Provide the (X, Y) coordinate of the cell's center where the given text is located.  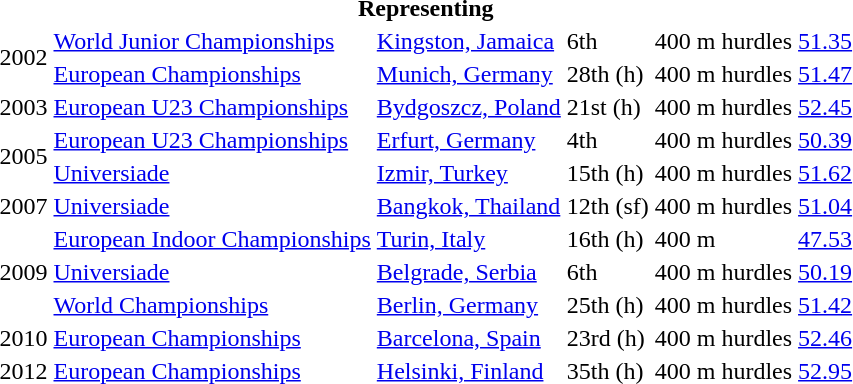
16th (h) (608, 239)
15th (h) (608, 173)
Erfurt, Germany (468, 140)
Bydgoszcz, Poland (468, 107)
21st (h) (608, 107)
4th (608, 140)
Berlin, Germany (468, 305)
400 m (723, 239)
25th (h) (608, 305)
Turin, Italy (468, 239)
23rd (h) (608, 338)
12th (sf) (608, 206)
World Championships (212, 305)
Munich, Germany (468, 74)
Bangkok, Thailand (468, 206)
Izmir, Turkey (468, 173)
Belgrade, Serbia (468, 272)
World Junior Championships (212, 41)
Barcelona, Spain (468, 338)
Kingston, Jamaica (468, 41)
European Indoor Championships (212, 239)
28th (h) (608, 74)
